Pinpoint the cell where the given text exists, returning its [X, Y] midpoint coordinate. 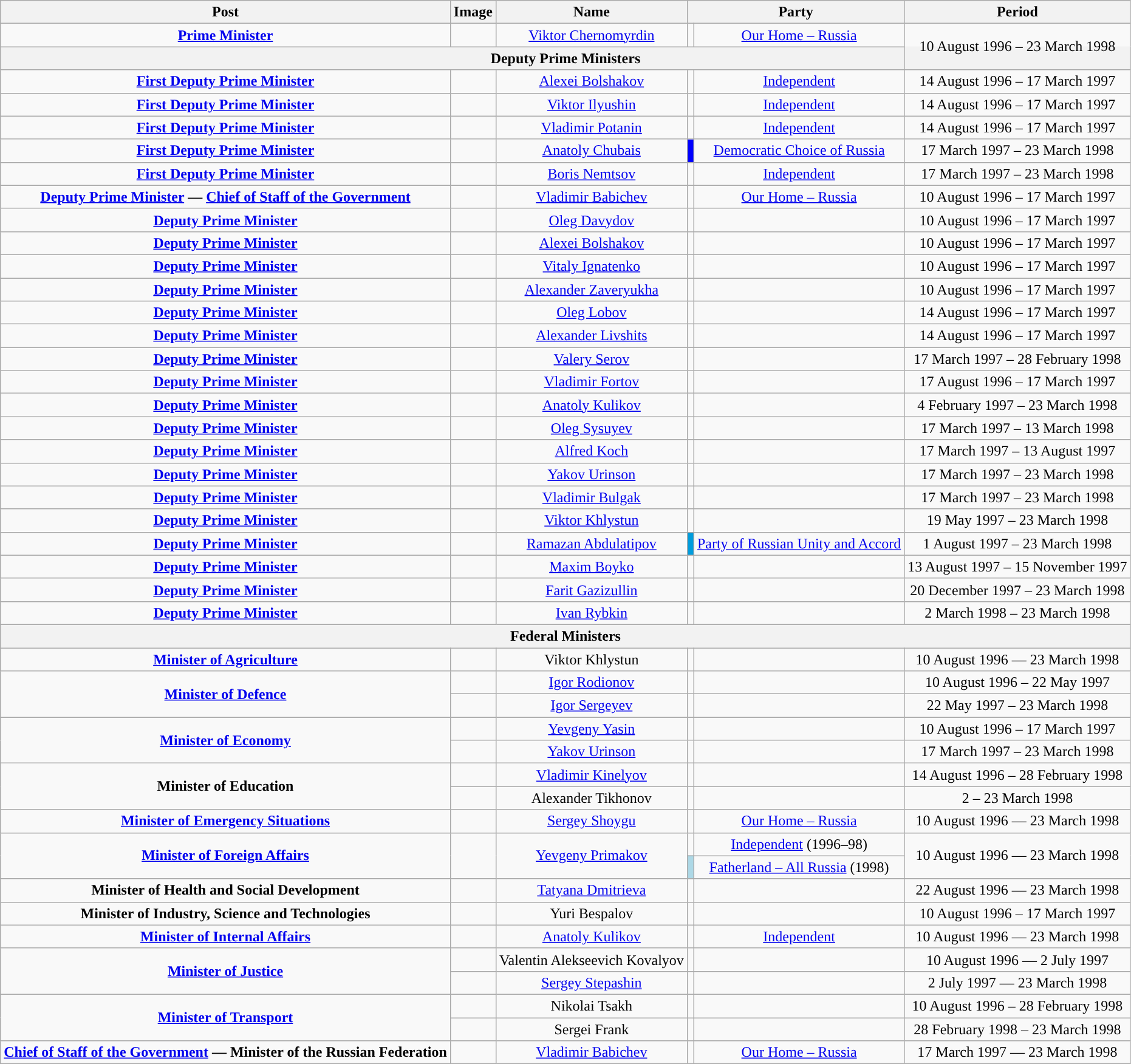
2 March 1998 – 23 March 1998 [1017, 613]
Igor Rodionov [592, 683]
Fatherland – All Russia (1998) [799, 867]
Minister of Economy [226, 740]
Nikolai Tsakh [592, 1006]
17 March 1997 – 28 February 1998 [1017, 359]
1 August 1997 – 23 March 1998 [1017, 544]
Minister of Foreign Affairs [226, 856]
22 August 1996 — 23 March 1998 [1017, 890]
Period [1017, 12]
Alexander Livshits [592, 336]
Image [473, 12]
Minister of Justice [226, 971]
Minister of Emergency Situations [226, 821]
17 March 1997 — 23 March 1998 [1017, 1052]
10 August 1996 — 2 July 1997 [1017, 960]
Minister of Agriculture [226, 659]
Yevgeny Yasin [592, 729]
Minister of Education [226, 786]
Oleg Sysuyev [592, 428]
Alexander Tikhonov [592, 798]
Vladimir Potanin [592, 128]
Farit Gazizullin [592, 590]
Vitaly Ignatenko [592, 266]
22 May 1997 – 23 March 1998 [1017, 706]
Democratic Choice of Russia [799, 151]
Party [796, 12]
17 August 1996 – 17 March 1997 [1017, 382]
2 July 1997 — 23 March 1998 [1017, 983]
Sergey Stepashin [592, 983]
17 March 1997 – 13 August 1997 [1017, 451]
17 March 1997 – 13 March 1998 [1017, 428]
14 August 1996 – 28 February 1998 [1017, 775]
Alexander Zaveryukha [592, 290]
10 August 1996 – 28 February 1998 [1017, 1006]
Alfred Koch [592, 451]
28 February 1998 – 23 March 1998 [1017, 1029]
19 May 1997 – 23 March 1998 [1017, 520]
Sergey Shoygu [592, 821]
Federal Ministers [565, 636]
Independent (1996–98) [799, 844]
Post [226, 12]
Boris Nemtsov [592, 174]
Deputy Prime Minister — Chief of Staff of the Government [226, 197]
13 August 1997 – 15 November 1997 [1017, 567]
Maxim Boyko [592, 567]
Minister of Internal Affairs [226, 936]
Valery Serov [592, 359]
Vladimir Fortov [592, 382]
Vladimir Bulgak [592, 497]
20 December 1997 – 23 March 1998 [1017, 590]
Ivan Rybkin [592, 613]
Anatoly Chubais [592, 151]
Viktor Chernomyrdin [592, 35]
Sergei Frank [592, 1029]
Prime Minister [226, 35]
Minister of Health and Social Development [226, 890]
Tatyana Dmitrieva [592, 890]
Name [592, 12]
Viktor Ilyushin [592, 104]
Vladimir Kinelyov [592, 775]
10 August 1996 – 23 March 1998 [1017, 47]
Igor Sergeyev [592, 706]
Deputy Prime Ministers [565, 58]
Minister of Transport [226, 1017]
10 August 1996 – 22 May 1997 [1017, 683]
Party of Russian Unity and Accord [799, 544]
Minister of Industry, Science and Technologies [226, 913]
2 – 23 March 1998 [1017, 798]
Yuri Bespalov [592, 913]
Valentin Alekseevich Kovalyov [592, 960]
Oleg Lobov [592, 313]
4 February 1997 – 23 March 1998 [1017, 405]
Chief of Staff of the Government — Minister of the Russian Federation [226, 1052]
Yevgeny Primakov [592, 856]
Minister of Defence [226, 694]
Oleg Davydov [592, 220]
Ramazan Abdulatipov [592, 544]
